Scan for the cell matching the given text and deliver its [x, y] coordinate at center. 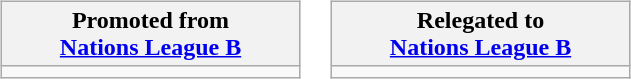
Promoted fromNations League B [150, 34]
Relegated toNations League B [480, 34]
